Identify which cell holds the provided text, then report its (x, y) central coordinate. 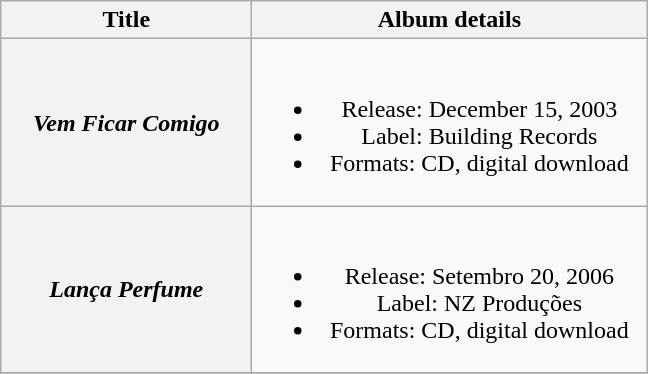
Release: Setembro 20, 2006Label: NZ ProduçõesFormats: CD, digital download (450, 290)
Release: December 15, 2003Label: Building RecordsFormats: CD, digital download (450, 122)
Album details (450, 20)
Title (126, 20)
Lança Perfume (126, 290)
Vem Ficar Comigo (126, 122)
